Search for the cell housing the specified text and yield its [X, Y] center coordinate. 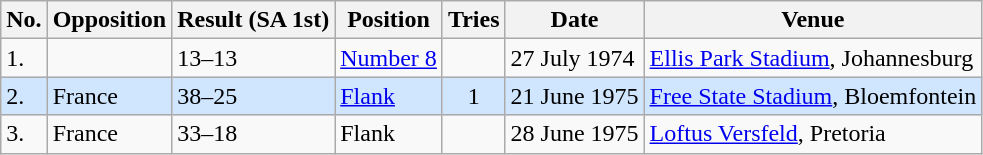
Venue [813, 20]
21 June 1975 [574, 96]
Opposition [109, 20]
13–13 [254, 58]
Number 8 [389, 58]
Tries [474, 20]
No. [24, 20]
2. [24, 96]
33–18 [254, 134]
1. [24, 58]
38–25 [254, 96]
1 [474, 96]
Free State Stadium, Bloemfontein [813, 96]
Loftus Versfeld, Pretoria [813, 134]
3. [24, 134]
Ellis Park Stadium, Johannesburg [813, 58]
Position [389, 20]
27 July 1974 [574, 58]
28 June 1975 [574, 134]
Result (SA 1st) [254, 20]
Date [574, 20]
